From the cell containing the given text, extract its center point as (X, Y) coordinate. 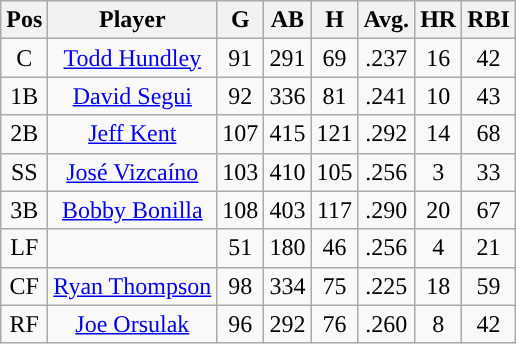
67 (489, 210)
8 (438, 324)
.290 (386, 210)
Jeff Kent (132, 134)
.237 (386, 58)
336 (288, 96)
.260 (386, 324)
81 (334, 96)
108 (240, 210)
H (334, 20)
105 (334, 172)
68 (489, 134)
Player (132, 20)
.225 (386, 286)
69 (334, 58)
David Segui (132, 96)
96 (240, 324)
16 (438, 58)
292 (288, 324)
410 (288, 172)
Pos (24, 20)
José Vizcaíno (132, 172)
C (24, 58)
LF (24, 248)
121 (334, 134)
CF (24, 286)
46 (334, 248)
Joe Orsulak (132, 324)
4 (438, 248)
51 (240, 248)
75 (334, 286)
G (240, 20)
107 (240, 134)
76 (334, 324)
291 (288, 58)
RBI (489, 20)
403 (288, 210)
Avg. (386, 20)
20 (438, 210)
59 (489, 286)
117 (334, 210)
14 (438, 134)
33 (489, 172)
1B (24, 96)
.292 (386, 134)
415 (288, 134)
98 (240, 286)
92 (240, 96)
334 (288, 286)
SS (24, 172)
2B (24, 134)
18 (438, 286)
Todd Hundley (132, 58)
RF (24, 324)
3B (24, 210)
Ryan Thompson (132, 286)
3 (438, 172)
HR (438, 20)
103 (240, 172)
10 (438, 96)
.241 (386, 96)
21 (489, 248)
180 (288, 248)
Bobby Bonilla (132, 210)
AB (288, 20)
43 (489, 96)
91 (240, 58)
